Identify which cell holds the provided text, then report its [X, Y] central coordinate. 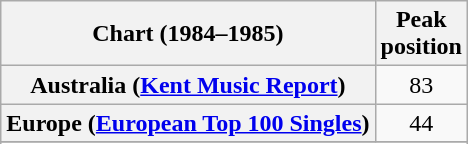
Peakposition [421, 34]
Chart (1984–1985) [188, 34]
Europe (European Top 100 Singles) [188, 123]
Australia (Kent Music Report) [188, 85]
83 [421, 85]
44 [421, 123]
